For the text-containing cell, return its midpoint in (X, Y) coordinate format. 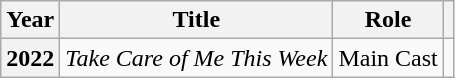
Year (30, 20)
Take Care of Me This Week (196, 58)
Role (388, 20)
Title (196, 20)
Main Cast (388, 58)
2022 (30, 58)
